Locate the cell with the specified text and output its (X, Y) center coordinate. 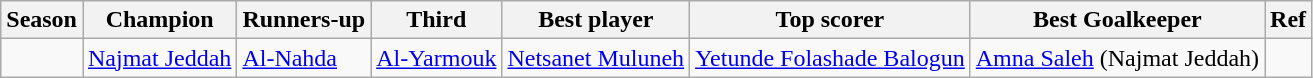
Yetunde Folashade Balogun (830, 58)
Champion (159, 20)
Najmat Jeddah (159, 58)
Top scorer (830, 20)
Netsanet Muluneh (596, 58)
Best Goalkeeper (1117, 20)
Ref (1288, 20)
Al-Nahda (304, 58)
Amna Saleh (Najmat Jeddah) (1117, 58)
Al-Yarmouk (436, 58)
Runners-up (304, 20)
Third (436, 20)
Best player (596, 20)
Season (42, 20)
